Detect which cell encompasses the target text, then output its [X, Y] center coordinate. 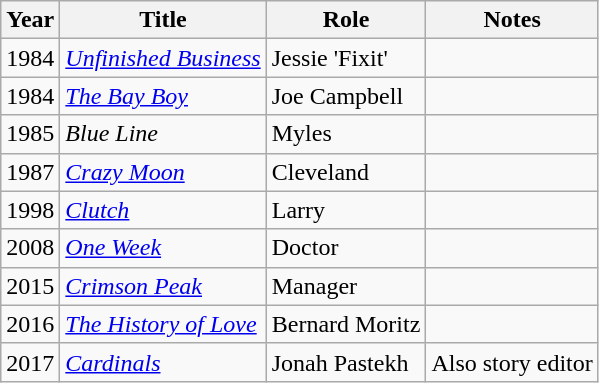
Crimson Peak [163, 286]
1985 [30, 134]
Bernard Moritz [346, 324]
2017 [30, 362]
2016 [30, 324]
Crazy Moon [163, 172]
Jessie 'Fixit' [346, 58]
Joe Campbell [346, 96]
Unfinished Business [163, 58]
Manager [346, 286]
Cardinals [163, 362]
The Bay Boy [163, 96]
One Week [163, 248]
Notes [512, 20]
2015 [30, 286]
1987 [30, 172]
The History of Love [163, 324]
Title [163, 20]
Year [30, 20]
Doctor [346, 248]
Role [346, 20]
Cleveland [346, 172]
Myles [346, 134]
Jonah Pastekh [346, 362]
Also story editor [512, 362]
Larry [346, 210]
1998 [30, 210]
Blue Line [163, 134]
Clutch [163, 210]
2008 [30, 248]
